Scan for the cell matching the given text and deliver its [x, y] coordinate at center. 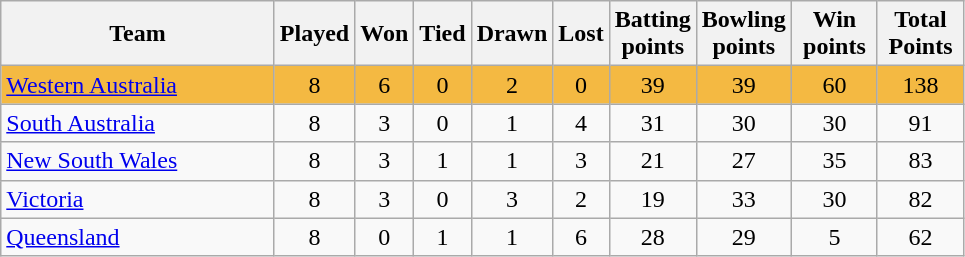
Bowling points [744, 34]
31 [652, 123]
New South Wales [138, 161]
Queensland [138, 237]
Victoria [138, 199]
35 [834, 161]
138 [920, 85]
29 [744, 237]
Win points [834, 34]
Batting points [652, 34]
Lost [581, 34]
Team [138, 34]
19 [652, 199]
South Australia [138, 123]
91 [920, 123]
60 [834, 85]
Tied [442, 34]
83 [920, 161]
5 [834, 237]
4 [581, 123]
Played [314, 34]
33 [744, 199]
Won [384, 34]
Western Australia [138, 85]
82 [920, 199]
28 [652, 237]
Drawn [512, 34]
21 [652, 161]
62 [920, 237]
Total Points [920, 34]
27 [744, 161]
